Search for the cell housing the specified text and yield its (X, Y) center coordinate. 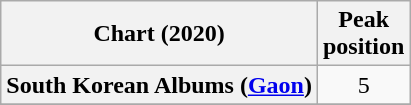
South Korean Albums (Gaon) (160, 85)
Peakposition (363, 34)
Chart (2020) (160, 34)
5 (363, 85)
